Return the (x, y) coordinate for the center point of the cell that contains the specified text.  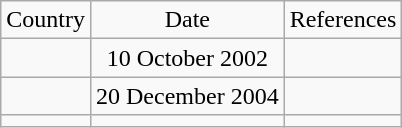
Date (187, 20)
References (343, 20)
20 December 2004 (187, 96)
Country (46, 20)
10 October 2002 (187, 58)
